Capture the cell that displays the provided text and extract its (X, Y) central coordinate. 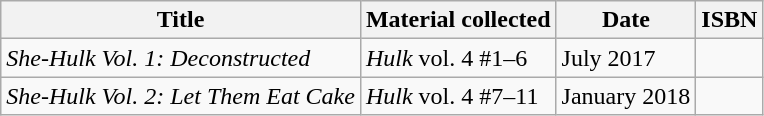
Title (181, 20)
January 2018 (626, 96)
Date (626, 20)
She-Hulk Vol. 1: Deconstructed (181, 58)
Hulk vol. 4 #1–6 (458, 58)
She-Hulk Vol. 2: Let Them Eat Cake (181, 96)
Hulk vol. 4 #7–11 (458, 96)
Material collected (458, 20)
ISBN (730, 20)
July 2017 (626, 58)
